Provide the (X, Y) coordinate of the cell's center where the given text is located.  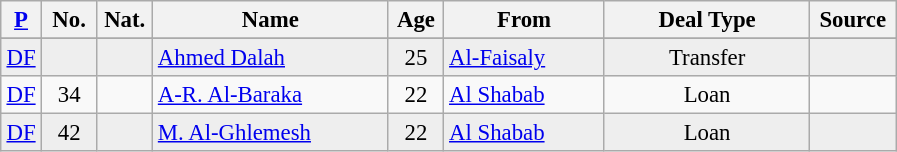
Source (853, 20)
Al-Faisaly (524, 58)
A-R. Al-Baraka (271, 95)
Nat. (125, 20)
M. Al-Ghlemesh (271, 133)
Age (416, 20)
Transfer (707, 58)
P (22, 20)
25 (416, 58)
No. (69, 20)
Deal Type (707, 20)
34 (69, 95)
Name (271, 20)
42 (69, 133)
Ahmed Dalah (271, 58)
From (524, 20)
